Determine the (X, Y) coordinate at the center of the cell enclosing the given text.  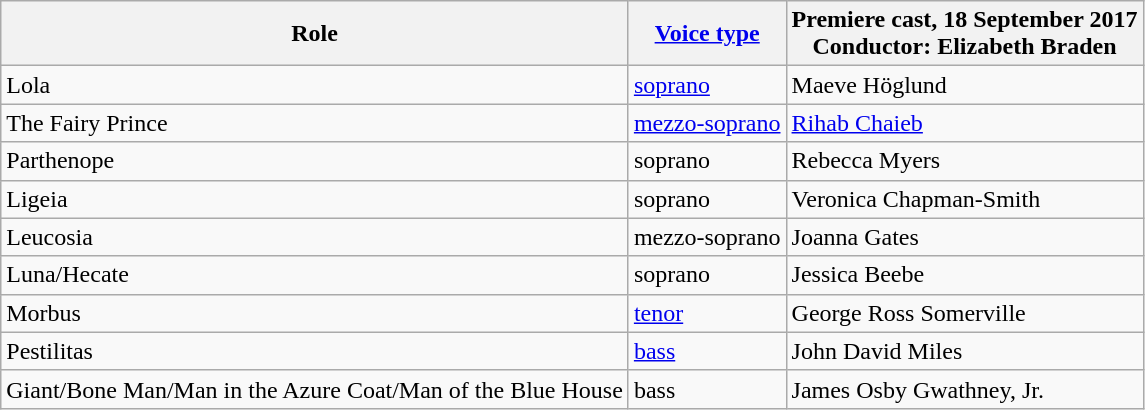
Giant/Bone Man/Man in the Azure Coat/Man of the Blue House (315, 389)
Luna/Hecate (315, 275)
Voice type (707, 34)
Rebecca Myers (964, 161)
Lola (315, 85)
George Ross Somerville (964, 313)
Joanna Gates (964, 237)
Leucosia (315, 237)
Parthenope (315, 161)
Jessica Beebe (964, 275)
Rihab Chaieb (964, 123)
Veronica Chapman-Smith (964, 199)
Ligeia (315, 199)
Pestilitas (315, 351)
The Fairy Prince (315, 123)
John David Miles (964, 351)
Morbus (315, 313)
Maeve Höglund (964, 85)
tenor (707, 313)
Role (315, 34)
James Osby Gwathney, Jr. (964, 389)
Premiere cast, 18 September 2017Conductor: Elizabeth Braden (964, 34)
